Provide the (x, y) coordinate of the cell's center where the given text is located.  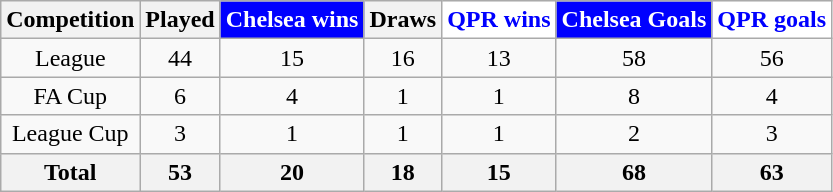
League (70, 58)
Draws (403, 20)
Chelsea Goals (634, 20)
QPR goals (772, 20)
Competition (70, 20)
QPR wins (499, 20)
63 (772, 172)
Played (180, 20)
13 (499, 58)
Chelsea wins (292, 20)
League Cup (70, 134)
20 (292, 172)
8 (634, 96)
58 (634, 58)
44 (180, 58)
6 (180, 96)
2 (634, 134)
Total (70, 172)
56 (772, 58)
18 (403, 172)
68 (634, 172)
16 (403, 58)
53 (180, 172)
FA Cup (70, 96)
